Identify which cell holds the provided text, then report its (X, Y) central coordinate. 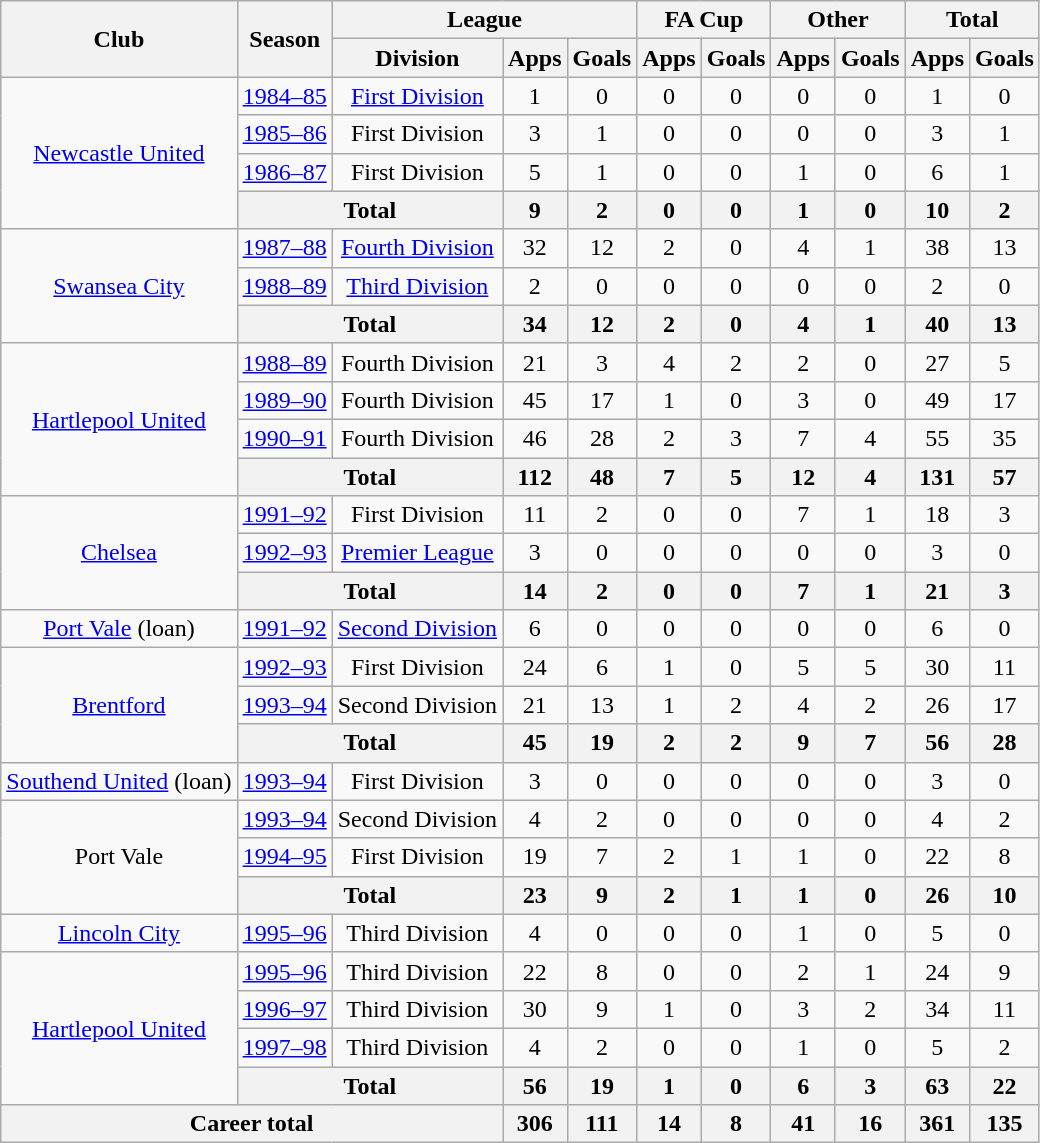
16 (870, 1124)
Division (417, 58)
League (484, 20)
111 (602, 1124)
1990–91 (284, 438)
361 (937, 1124)
1996–97 (284, 1009)
131 (937, 477)
40 (937, 324)
1997–98 (284, 1047)
Club (119, 39)
1985–86 (284, 134)
Brentford (119, 705)
41 (803, 1124)
135 (1005, 1124)
306 (535, 1124)
49 (937, 400)
Newcastle United (119, 153)
1994–95 (284, 857)
FA Cup (704, 20)
Swansea City (119, 286)
Career total (252, 1124)
38 (937, 248)
Port Vale (loan) (119, 629)
23 (535, 895)
Other (838, 20)
1986–87 (284, 172)
Season (284, 39)
Lincoln City (119, 933)
27 (937, 362)
48 (602, 477)
57 (1005, 477)
46 (535, 438)
55 (937, 438)
1984–85 (284, 96)
18 (937, 515)
Port Vale (119, 857)
32 (535, 248)
1989–90 (284, 400)
1987–88 (284, 248)
Premier League (417, 553)
Southend United (loan) (119, 781)
Chelsea (119, 553)
35 (1005, 438)
112 (535, 477)
63 (937, 1085)
